Return (x, y) of the center of cell containing provided text 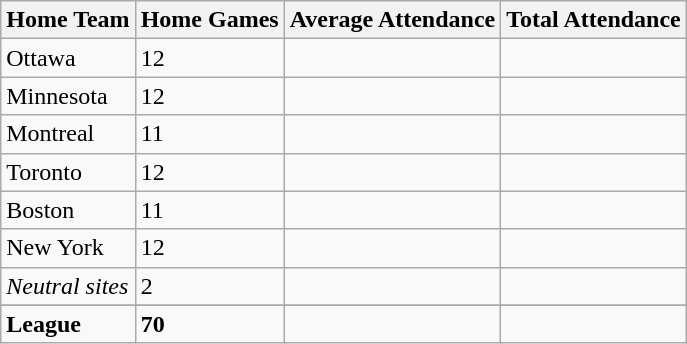
League (68, 324)
Home Games (210, 20)
70 (210, 324)
Home Team (68, 20)
Neutral sites (68, 286)
2 (210, 286)
Toronto (68, 172)
Boston (68, 210)
New York (68, 248)
Montreal (68, 134)
Minnesota (68, 96)
Total Attendance (594, 20)
Ottawa (68, 58)
Average Attendance (392, 20)
